Scan for the cell matching the given text and deliver its [x, y] coordinate at center. 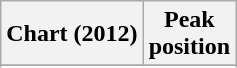
Peakposition [189, 34]
Chart (2012) [72, 34]
